Output the (X, Y) coordinate of the center of the cell containing the given text.  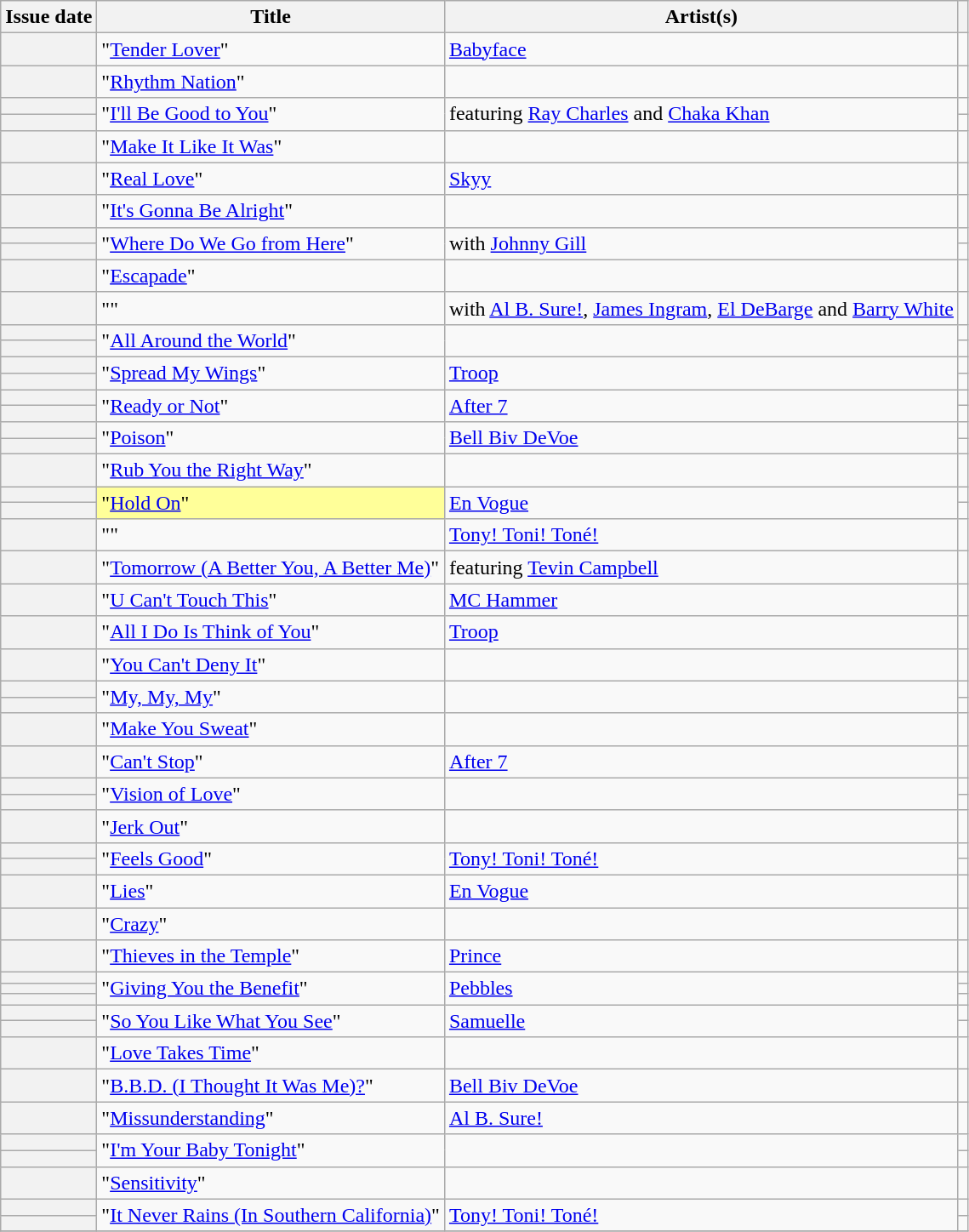
"Ready or Not" (271, 406)
Artist(s) (701, 17)
Issue date (49, 17)
"So You Like What You See" (271, 1021)
"Hold On" (271, 503)
"Love Takes Time" (271, 1053)
"Sensitivity" (271, 1183)
"Tomorrow (A Better You, A Better Me)" (271, 568)
"Poison" (271, 438)
"Rub You the Right Way" (271, 471)
featuring Ray Charles and Chaka Khan (701, 114)
"Crazy" (271, 923)
"Missunderstanding" (271, 1118)
"Make It Like It Was" (271, 146)
Title (271, 17)
"Make You Sweat" (271, 729)
"It's Gonna Be Alright" (271, 211)
"You Can't Deny It" (271, 664)
Babyface (701, 49)
"U Can't Touch This" (271, 600)
"Giving You the Benefit" (271, 989)
"Thieves in the Temple" (271, 956)
"Spread My Wings" (271, 373)
Samuelle (701, 1021)
"Rhythm Nation" (271, 82)
Prince (701, 956)
with Al B. Sure!, James Ingram, El DeBarge and Barry White (701, 308)
"It Never Rains (In Southern California)" (271, 1215)
"I'm Your Baby Tonight" (271, 1150)
"My, My, My" (271, 697)
MC Hammer (701, 600)
"Where Do We Go from Here" (271, 243)
Skyy (701, 179)
"Jerk Out" (271, 826)
"Can't Stop" (271, 761)
with Johnny Gill (701, 243)
"All I Do Is Think of You" (271, 632)
"Tender Lover" (271, 49)
featuring Tevin Campbell (701, 568)
Pebbles (701, 989)
Al B. Sure! (701, 1118)
"B.B.D. (I Thought It Was Me)?" (271, 1086)
"All Around the World" (271, 340)
"Escapade" (271, 276)
"I'll Be Good to You" (271, 114)
"Real Love" (271, 179)
"Feels Good" (271, 858)
"Vision of Love" (271, 794)
"Lies" (271, 891)
